For the text-containing cell, return its midpoint in [x, y] coordinate format. 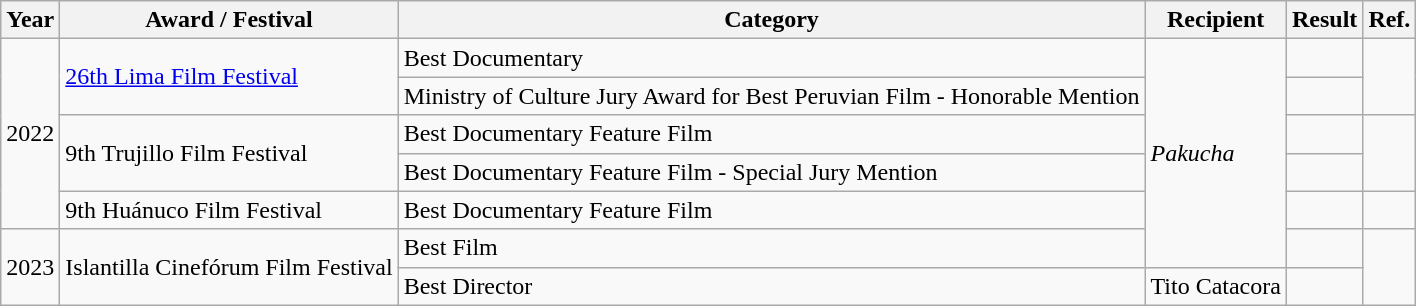
9th Huánuco Film Festival [229, 210]
Award / Festival [229, 20]
Islantilla Cinefórum Film Festival [229, 267]
Ref. [1390, 20]
2022 [30, 134]
Category [772, 20]
Best Documentary [772, 58]
Tito Catacora [1216, 286]
Ministry of Culture Jury Award for Best Peruvian Film - Honorable Mention [772, 96]
Recipient [1216, 20]
Year [30, 20]
9th Trujillo Film Festival [229, 153]
26th Lima Film Festival [229, 77]
Result [1324, 20]
Best Documentary Feature Film - Special Jury Mention [772, 172]
Best Director [772, 286]
Pakucha [1216, 153]
Best Film [772, 248]
2023 [30, 267]
